Extract the [X, Y] coordinate from the center of the cell holding the provided text.  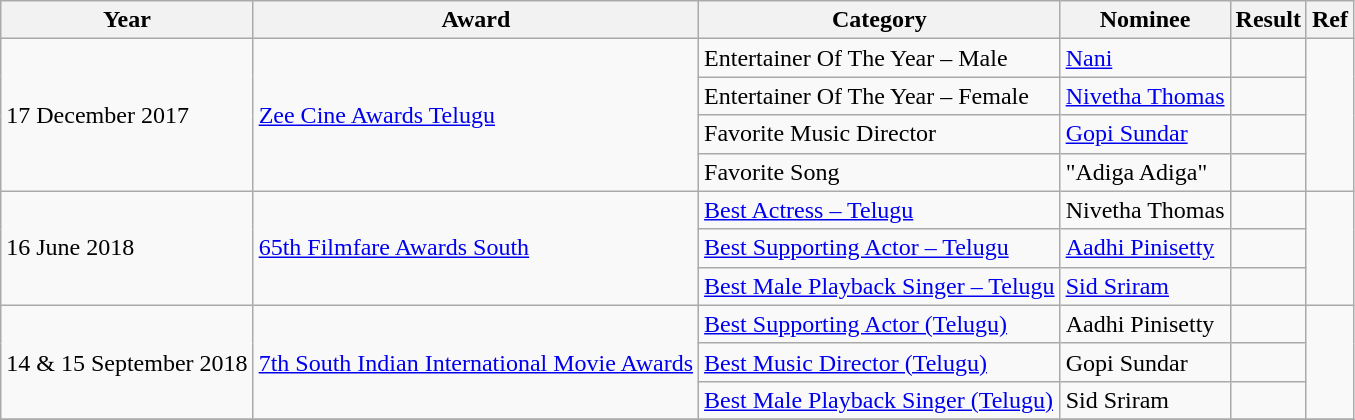
Entertainer Of The Year – Female [880, 96]
Entertainer Of The Year – Male [880, 58]
Nani [1145, 58]
14 & 15 September 2018 [127, 362]
Favorite Music Director [880, 134]
7th South Indian International Movie Awards [476, 362]
Best Music Director (Telugu) [880, 362]
17 December 2017 [127, 115]
16 June 2018 [127, 248]
Year [127, 20]
Category [880, 20]
Zee Cine Awards Telugu [476, 115]
Best Supporting Actor – Telugu [880, 248]
Nominee [1145, 20]
65th Filmfare Awards South [476, 248]
Award [476, 20]
Best Male Playback Singer (Telugu) [880, 400]
Result [1268, 20]
Ref [1330, 20]
Favorite Song [880, 172]
"Adiga Adiga" [1145, 172]
Best Supporting Actor (Telugu) [880, 324]
Best Actress – Telugu [880, 210]
Best Male Playback Singer – Telugu [880, 286]
